Detect which cell encompasses the target text, then output its [x, y] center coordinate. 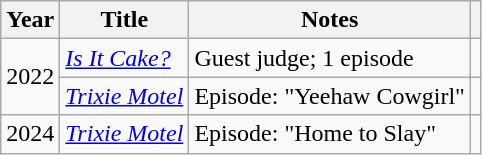
Episode: "Yeehaw Cowgirl" [330, 96]
Guest judge; 1 episode [330, 58]
Is It Cake? [124, 58]
Year [30, 20]
2022 [30, 77]
2024 [30, 134]
Notes [330, 20]
Title [124, 20]
Episode: "Home to Slay" [330, 134]
